Provide the (x, y) coordinate of the cell's center where the given text is located.  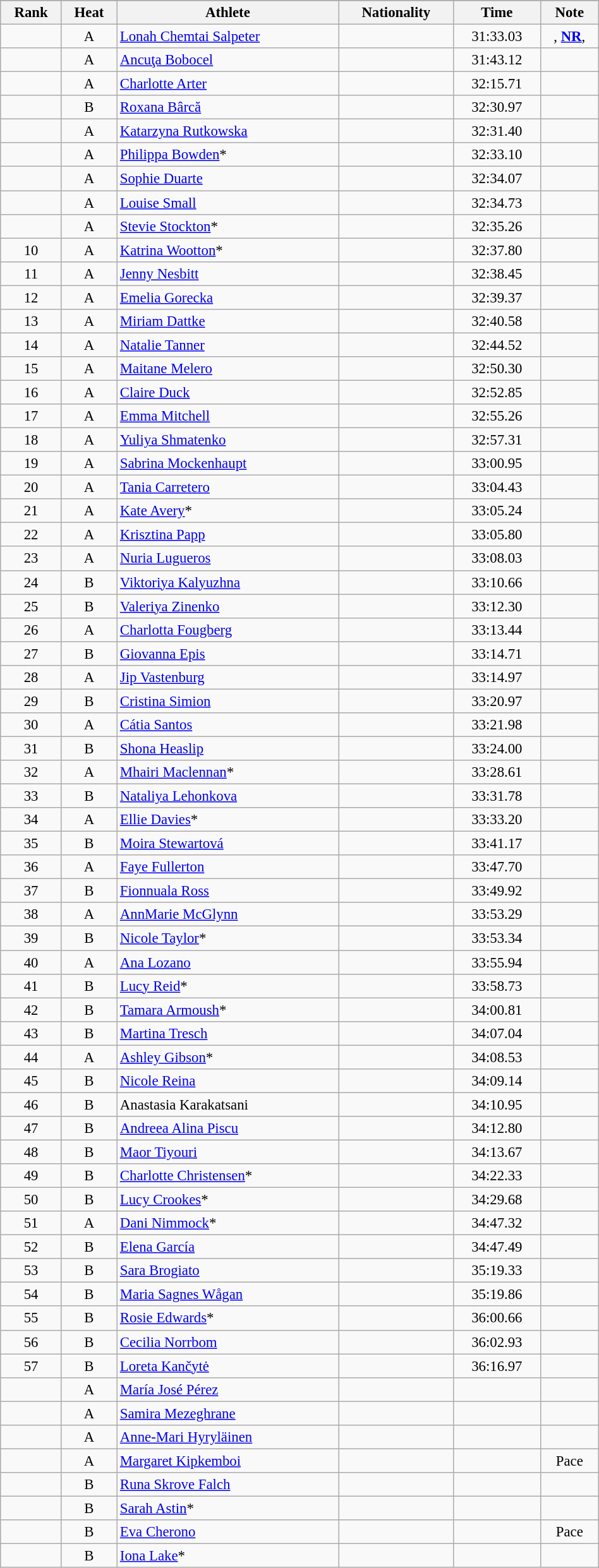
Claire Duck (227, 392)
Mhairi Maclennan* (227, 772)
31:33.03 (497, 37)
Nuria Lugueros (227, 559)
Charlotta Fougberg (227, 630)
32:55.26 (497, 416)
, NR, (569, 37)
Athlete (227, 13)
36:02.93 (497, 1342)
32:33.10 (497, 155)
Nicole Taylor* (227, 938)
34:09.14 (497, 1081)
39 (32, 938)
Rosie Edwards* (227, 1319)
Runa Skrove Falch (227, 1485)
25 (32, 606)
Cátia Santos (227, 725)
Moira Stewartová (227, 844)
Heat (88, 13)
42 (32, 1010)
33:20.97 (497, 701)
Giovanna Epis (227, 654)
33:14.71 (497, 654)
34:47.32 (497, 1223)
Katarzyna Rutkowska (227, 131)
50 (32, 1200)
32:35.26 (497, 226)
14 (32, 345)
32:30.97 (497, 107)
35 (32, 844)
34:47.49 (497, 1247)
33:47.70 (497, 867)
32:37.80 (497, 250)
Maor Tiyouri (227, 1152)
34:12.80 (497, 1128)
51 (32, 1223)
33:14.97 (497, 678)
Cecilia Norrbom (227, 1342)
34:10.95 (497, 1104)
57 (32, 1366)
35:19.33 (497, 1271)
Fionnuala Ross (227, 891)
36:00.66 (497, 1319)
27 (32, 654)
Cristina Simion (227, 701)
Maitane Melero (227, 369)
33:24.00 (497, 748)
32:39.37 (497, 297)
Stevie Stockton* (227, 226)
33:55.94 (497, 962)
Shona Heaslip (227, 748)
31 (32, 748)
Emelia Gorecka (227, 297)
33:05.24 (497, 511)
33:04.43 (497, 488)
20 (32, 488)
32:44.52 (497, 345)
33 (32, 796)
52 (32, 1247)
35:19.86 (497, 1295)
45 (32, 1081)
Viktoriya Kalyuzhna (227, 582)
32:15.71 (497, 84)
Ashley Gibson* (227, 1057)
33:05.80 (497, 535)
34:00.81 (497, 1010)
33:21.98 (497, 725)
43 (32, 1033)
Charlotte Arter (227, 84)
Philippa Bowden* (227, 155)
34:13.67 (497, 1152)
12 (32, 297)
31:43.12 (497, 60)
Miriam Dattke (227, 321)
Lucy Reid* (227, 986)
17 (32, 416)
28 (32, 678)
Anne-Mari Hyryläinen (227, 1437)
13 (32, 321)
Ancuţa Bobocel (227, 60)
53 (32, 1271)
Ana Lozano (227, 962)
10 (32, 250)
32:38.45 (497, 273)
32:34.07 (497, 179)
Elena García (227, 1247)
48 (32, 1152)
46 (32, 1104)
32:34.73 (497, 203)
37 (32, 891)
26 (32, 630)
40 (32, 962)
Nicole Reina (227, 1081)
Tania Carretero (227, 488)
Andreea Alina Piscu (227, 1128)
44 (32, 1057)
34:29.68 (497, 1200)
36:16.97 (497, 1366)
21 (32, 511)
32 (32, 772)
Time (497, 13)
22 (32, 535)
Loreta Kančytė (227, 1366)
Lucy Crookes* (227, 1200)
34:08.53 (497, 1057)
16 (32, 392)
54 (32, 1295)
Jenny Nesbitt (227, 273)
32:31.40 (497, 131)
Yuliya Shmatenko (227, 440)
36 (32, 867)
33:31.78 (497, 796)
32:52.85 (497, 392)
Martina Tresch (227, 1033)
Margaret Kipkemboi (227, 1461)
11 (32, 273)
Sarah Astin* (227, 1508)
Samira Mezeghrane (227, 1413)
30 (32, 725)
32:57.31 (497, 440)
33:49.92 (497, 891)
Kate Avery* (227, 511)
33:12.30 (497, 606)
56 (32, 1342)
AnnMarie McGlynn (227, 915)
38 (32, 915)
23 (32, 559)
Sara Brogiato (227, 1271)
María José Pérez (227, 1389)
Natalie Tanner (227, 345)
33:53.29 (497, 915)
Roxana Bârcă (227, 107)
Anastasia Karakatsani (227, 1104)
55 (32, 1319)
Ellie Davies* (227, 820)
33:41.17 (497, 844)
Jip Vastenburg (227, 678)
47 (32, 1128)
Louise Small (227, 203)
Dani Nimmock* (227, 1223)
24 (32, 582)
32:40.58 (497, 321)
Rank (32, 13)
Sabrina Mockenhaupt (227, 464)
34:22.33 (497, 1176)
Lonah Chemtai Salpeter (227, 37)
32:50.30 (497, 369)
18 (32, 440)
Nationality (396, 13)
Nataliya Lehonkova (227, 796)
33:28.61 (497, 772)
33:00.95 (497, 464)
Maria Sagnes Wågan (227, 1295)
Eva Cherono (227, 1532)
Tamara Armoush* (227, 1010)
Katrina Wootton* (227, 250)
Faye Fullerton (227, 867)
Note (569, 13)
Charlotte Christensen* (227, 1176)
15 (32, 369)
33:58.73 (497, 986)
Sophie Duarte (227, 179)
33:53.34 (497, 938)
Iona Lake* (227, 1556)
19 (32, 464)
41 (32, 986)
Emma Mitchell (227, 416)
34 (32, 820)
Krisztina Papp (227, 535)
29 (32, 701)
33:10.66 (497, 582)
49 (32, 1176)
33:08.03 (497, 559)
33:33.20 (497, 820)
Valeriya Zinenko (227, 606)
34:07.04 (497, 1033)
33:13.44 (497, 630)
